Output the (x, y) coordinate of the center of the cell containing the given text.  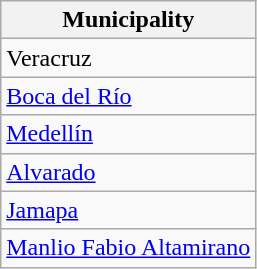
Alvarado (128, 172)
Jamapa (128, 210)
Medellín (128, 134)
Municipality (128, 20)
Manlio Fabio Altamirano (128, 248)
Veracruz (128, 58)
Boca del Río (128, 96)
